Find where the given text appears and provide that cell's center as [x, y] coordinate. 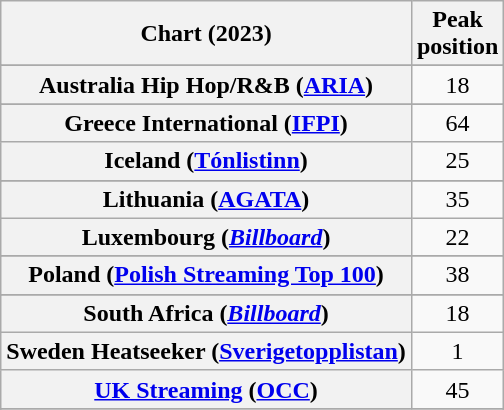
35 [457, 199]
38 [457, 275]
Sweden Heatseeker (Sverigetopplistan) [206, 351]
64 [457, 123]
Australia Hip Hop/R&B (ARIA) [206, 85]
Peakposition [457, 34]
45 [457, 389]
South Africa (Billboard) [206, 313]
Poland (Polish Streaming Top 100) [206, 275]
25 [457, 161]
Iceland (Tónlistinn) [206, 161]
22 [457, 237]
Chart (2023) [206, 34]
Greece International (IFPI) [206, 123]
UK Streaming (OCC) [206, 389]
Luxembourg (Billboard) [206, 237]
Lithuania (AGATA) [206, 199]
1 [457, 351]
